From the cell containing the given text, extract its center point as (X, Y) coordinate. 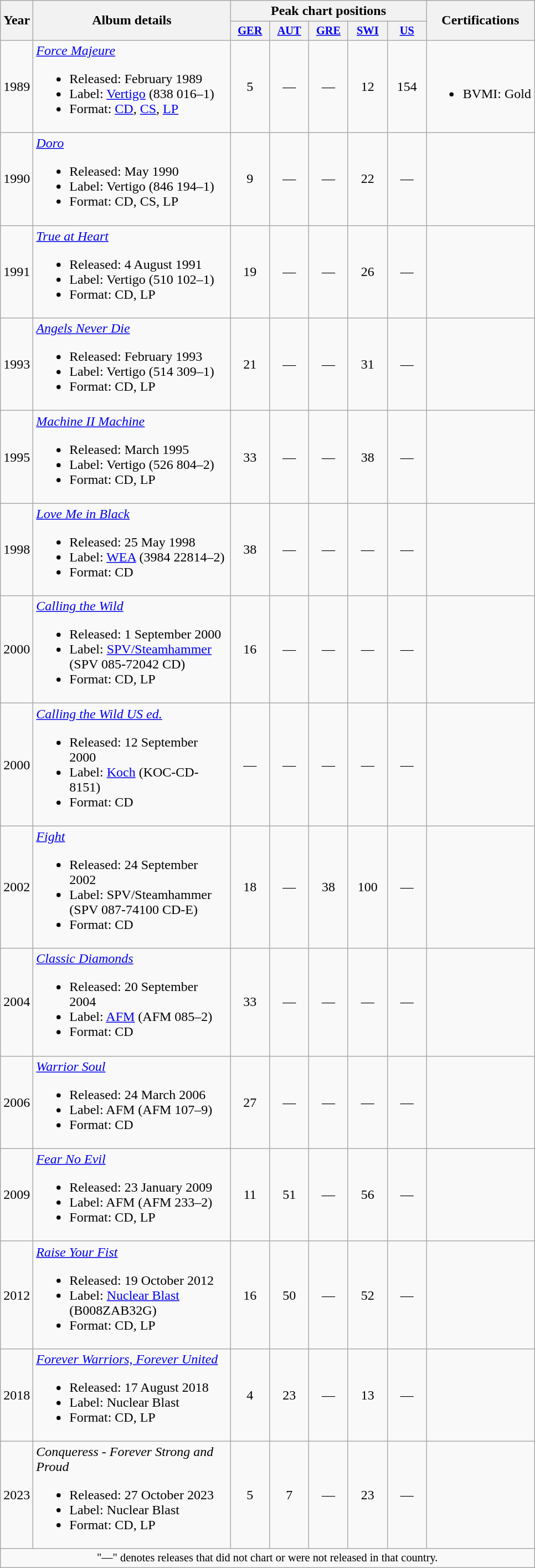
2009 (17, 1195)
Warrior SoulReleased: 24 March 2006Label: AFM (AFM 107–9)Format: CD (132, 1102)
13 (368, 1395)
Fear No EvilReleased: 23 January 2009Label: AFM (AFM 233–2)Format: CD, LP (132, 1195)
Album details (132, 21)
100 (368, 887)
1990 (17, 180)
18 (250, 887)
FightReleased: 24 September 2002Label: SPV/Steamhammer (SPV 087-74100 CD-E)Format: CD (132, 887)
Peak chart positions (328, 11)
31 (368, 365)
22 (368, 180)
2002 (17, 887)
Forever Warriors, Forever UnitedReleased: 17 August 2018Label: Nuclear BlastFormat: CD, LP (132, 1395)
1995 (17, 457)
19 (250, 272)
2012 (17, 1295)
154 (407, 86)
DoroReleased: May 1990Label: Vertigo (846 194–1)Format: CD, CS, LP (132, 180)
26 (368, 272)
Raise Your FistReleased: 19 October 2012Label: Nuclear Blast (B008ZAB32G)Format: CD, LP (132, 1295)
True at HeartReleased: 4 August 1991Label: Vertigo (510 102–1)Format: CD, LP (132, 272)
27 (250, 1102)
GRE (329, 31)
51 (289, 1195)
11 (250, 1195)
"—" denotes releases that did not chart or were not released in that country. (267, 1558)
1998 (17, 550)
Year (17, 21)
9 (250, 180)
Calling the Wild US ed.Released: 12 September 2000Label: Koch (KOC-CD-8151)Format: CD (132, 765)
Certifications (480, 21)
1991 (17, 272)
SWI (368, 31)
BVMI: Gold (480, 86)
12 (368, 86)
Classic DiamondsReleased: 20 September 2004Label: AFM (AFM 085–2)Format: CD (132, 1002)
4 (250, 1395)
US (407, 31)
2018 (17, 1395)
2004 (17, 1002)
21 (250, 365)
2006 (17, 1102)
1989 (17, 86)
AUT (289, 31)
52 (368, 1295)
Force MajeureReleased: February 1989Label: Vertigo (838 016–1)Format: CD, CS, LP (132, 86)
Calling the WildReleased: 1 September 2000Label: SPV/Steamhammer (SPV 085-72042 CD)Format: CD, LP (132, 650)
Conqueress - Forever Strong and ProudReleased: 27 October 2023Label: Nuclear BlastFormat: CD, LP (132, 1495)
1993 (17, 365)
2023 (17, 1495)
7 (289, 1495)
GER (250, 31)
Angels Never DieReleased: February 1993Label: Vertigo (514 309–1)Format: CD, LP (132, 365)
Machine II MachineReleased: March 1995Label: Vertigo (526 804–2)Format: CD, LP (132, 457)
50 (289, 1295)
56 (368, 1195)
Love Me in BlackReleased: 25 May 1998Label: WEA (3984 22814–2)Format: CD (132, 550)
